Capture the cell that displays the provided text and extract its [x, y] central coordinate. 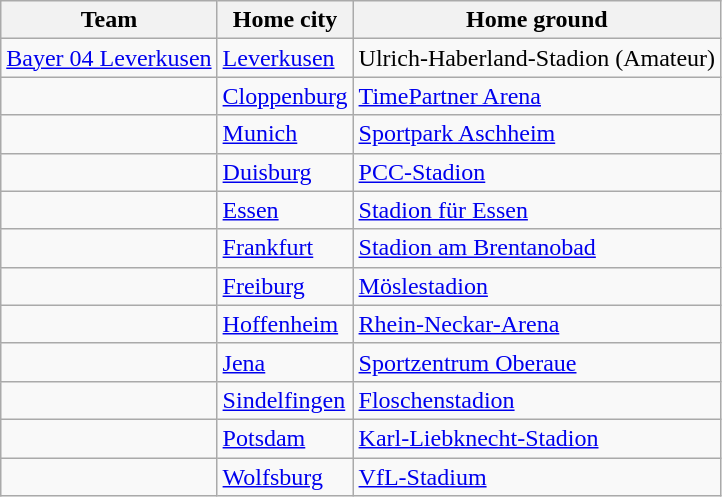
Cloppenburg [285, 96]
Frankfurt [285, 248]
Möslestadion [537, 286]
Sindelfingen [285, 400]
TimePartner Arena [537, 96]
Rhein-Neckar-Arena [537, 324]
Essen [285, 210]
Stadion am Brentanobad [537, 248]
Team [109, 20]
Bayer 04 Leverkusen [109, 58]
Leverkusen [285, 58]
Freiburg [285, 286]
Home ground [537, 20]
Home city [285, 20]
Duisburg [285, 172]
Munich [285, 134]
Ulrich-Haberland-Stadion (Amateur) [537, 58]
VfL-Stadium [537, 477]
Wolfsburg [285, 477]
Jena [285, 362]
Potsdam [285, 438]
Sportpark Aschheim [537, 134]
Stadion für Essen [537, 210]
Hoffenheim [285, 324]
Karl-Liebknecht-Stadion [537, 438]
Sportzentrum Oberaue [537, 362]
Floschenstadion [537, 400]
PCC-Stadion [537, 172]
